Provide the (x, y) coordinate of the cell's center where the given text is located.  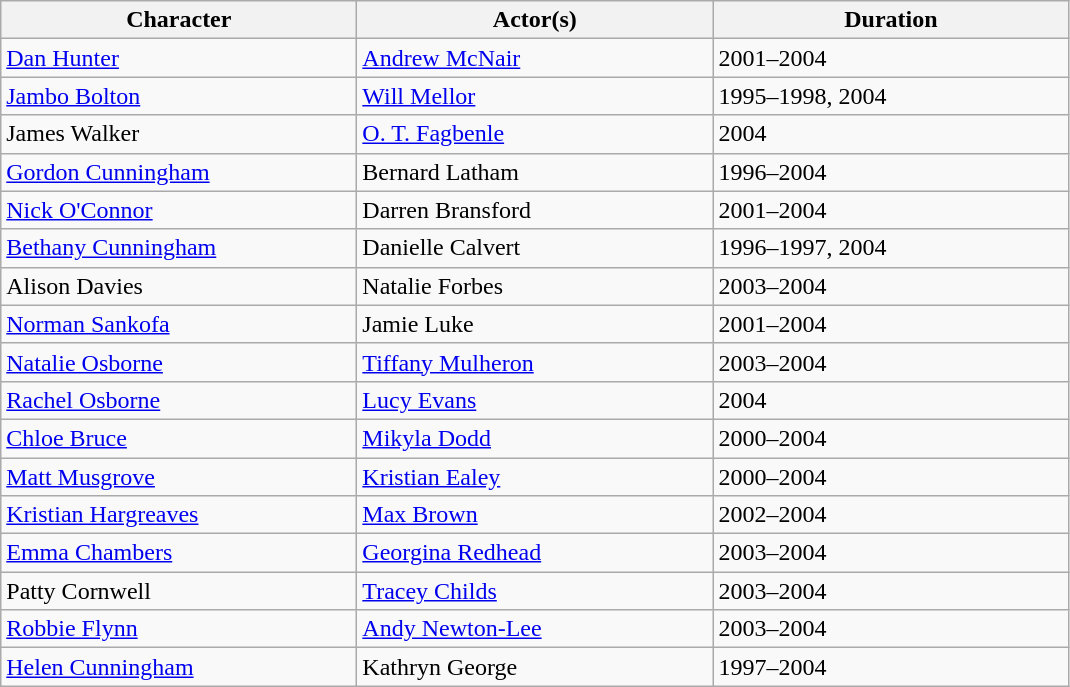
Kathryn George (535, 667)
2002–2004 (891, 515)
O. T. Fagbenle (535, 134)
Kristian Hargreaves (179, 515)
Danielle Calvert (535, 248)
Natalie Osborne (179, 362)
Natalie Forbes (535, 286)
Character (179, 20)
Patty Cornwell (179, 591)
Jambo Bolton (179, 96)
Max Brown (535, 515)
Gordon Cunningham (179, 172)
1996–1997, 2004 (891, 248)
Chloe Bruce (179, 438)
Lucy Evans (535, 400)
1997–2004 (891, 667)
James Walker (179, 134)
Will Mellor (535, 96)
Helen Cunningham (179, 667)
Andy Newton-Lee (535, 629)
Alison Davies (179, 286)
Kristian Ealey (535, 477)
Andrew McNair (535, 58)
Bethany Cunningham (179, 248)
Duration (891, 20)
Dan Hunter (179, 58)
Actor(s) (535, 20)
Nick O'Connor (179, 210)
Tracey Childs (535, 591)
Mikyla Dodd (535, 438)
Jamie Luke (535, 324)
Matt Musgrove (179, 477)
1996–2004 (891, 172)
1995–1998, 2004 (891, 96)
Rachel Osborne (179, 400)
Bernard Latham (535, 172)
Emma Chambers (179, 553)
Norman Sankofa (179, 324)
Robbie Flynn (179, 629)
Darren Bransford (535, 210)
Georgina Redhead (535, 553)
Tiffany Mulheron (535, 362)
